Scan for the cell matching the given text and deliver its (x, y) coordinate at center. 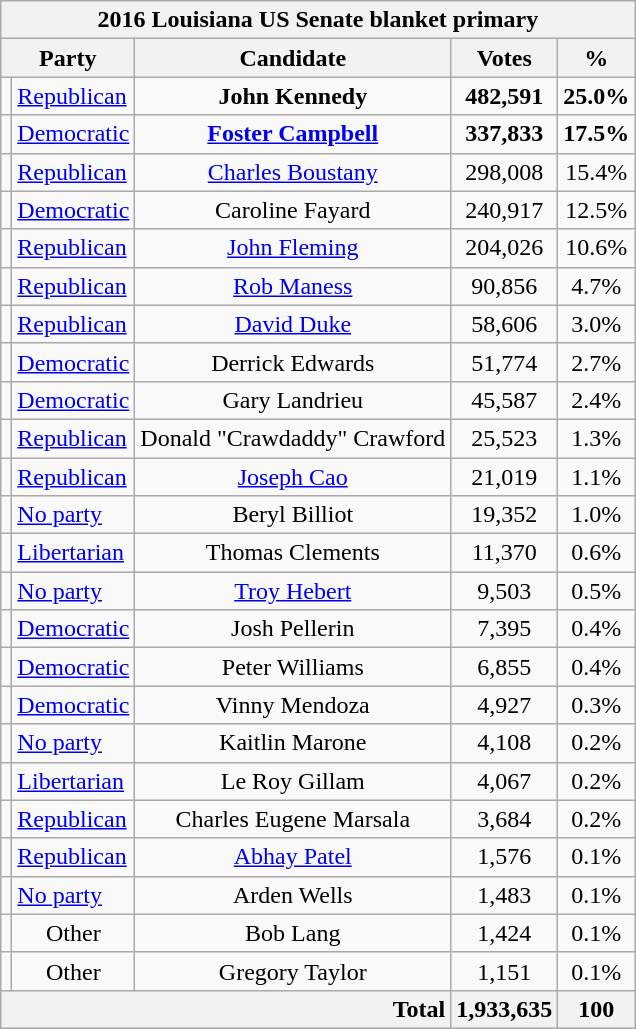
100 (596, 1009)
Donald "Crawdaddy" Crawford (293, 438)
Gary Landrieu (293, 400)
17.5% (596, 134)
337,833 (504, 134)
9,503 (504, 591)
Votes (504, 58)
10.6% (596, 248)
Caroline Fayard (293, 210)
Party (68, 58)
Charles Eugene Marsala (293, 819)
Foster Campbell (293, 134)
1,151 (504, 971)
Arden Wells (293, 895)
51,774 (504, 362)
3,684 (504, 819)
90,856 (504, 286)
482,591 (504, 96)
1.3% (596, 438)
4.7% (596, 286)
1.1% (596, 477)
240,917 (504, 210)
19,352 (504, 515)
0.6% (596, 553)
Derrick Edwards (293, 362)
Kaitlin Marone (293, 743)
25.0% (596, 96)
Total (226, 1009)
Rob Maness (293, 286)
7,395 (504, 629)
Charles Boustany (293, 172)
21,019 (504, 477)
45,587 (504, 400)
204,026 (504, 248)
298,008 (504, 172)
0.5% (596, 591)
Bob Lang (293, 933)
John Kennedy (293, 96)
Gregory Taylor (293, 971)
John Fleming (293, 248)
Beryl Billiot (293, 515)
David Duke (293, 324)
Josh Pellerin (293, 629)
% (596, 58)
1,576 (504, 857)
Candidate (293, 58)
Vinny Mendoza (293, 705)
Joseph Cao (293, 477)
1,933,635 (504, 1009)
0.3% (596, 705)
1,483 (504, 895)
Le Roy Gillam (293, 781)
11,370 (504, 553)
25,523 (504, 438)
Troy Hebert (293, 591)
58,606 (504, 324)
2.4% (596, 400)
2016 Louisiana US Senate blanket primary (318, 20)
2.7% (596, 362)
Thomas Clements (293, 553)
4,927 (504, 705)
12.5% (596, 210)
Abhay Patel (293, 857)
4,108 (504, 743)
1.0% (596, 515)
Peter Williams (293, 667)
6,855 (504, 667)
15.4% (596, 172)
4,067 (504, 781)
1,424 (504, 933)
3.0% (596, 324)
